Capture the cell that displays the provided text and extract its [X, Y] central coordinate. 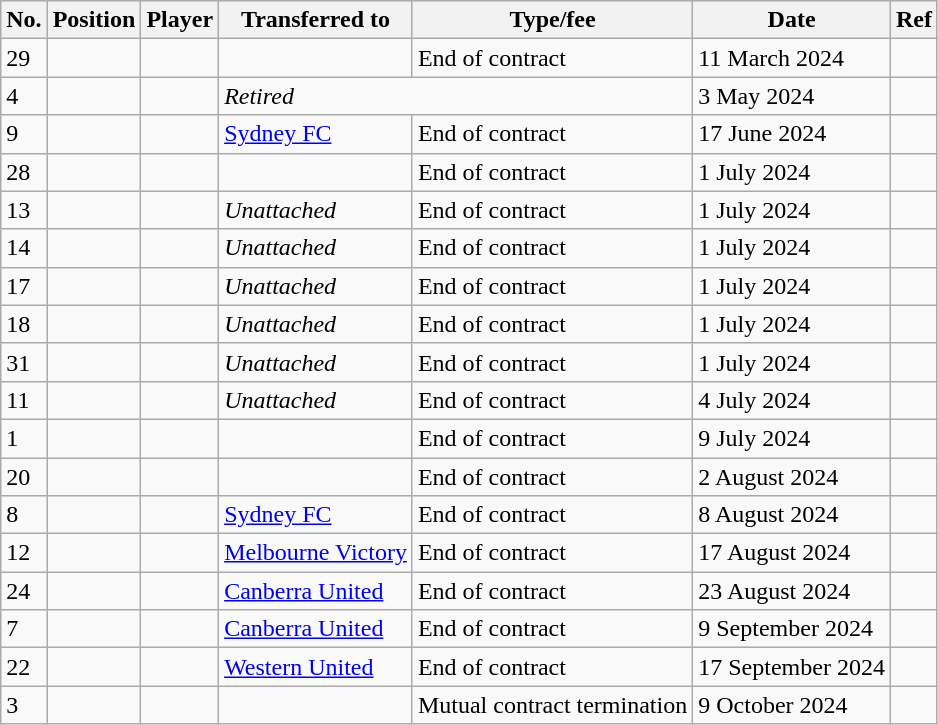
18 [24, 324]
17 September 2024 [792, 667]
Transferred to [316, 20]
12 [24, 553]
8 August 2024 [792, 515]
Date [792, 20]
17 June 2024 [792, 134]
No. [24, 20]
Mutual contract termination [552, 705]
Western United [316, 667]
23 August 2024 [792, 591]
9 September 2024 [792, 629]
Player [180, 20]
Retired [456, 96]
3 May 2024 [792, 96]
29 [24, 58]
13 [24, 210]
Type/fee [552, 20]
3 [24, 705]
14 [24, 248]
9 [24, 134]
9 July 2024 [792, 438]
31 [24, 362]
4 [24, 96]
24 [24, 591]
Ref [914, 20]
9 October 2024 [792, 705]
22 [24, 667]
11 [24, 400]
1 [24, 438]
Position [94, 20]
4 July 2024 [792, 400]
20 [24, 477]
28 [24, 172]
2 August 2024 [792, 477]
17 [24, 286]
Melbourne Victory [316, 553]
17 August 2024 [792, 553]
11 March 2024 [792, 58]
7 [24, 629]
8 [24, 515]
